Determine the (X, Y) coordinate at the center of the cell enclosing the given text.  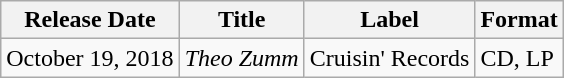
CD, LP (519, 58)
Format (519, 20)
Theo Zumm (242, 58)
Cruisin' Records (390, 58)
Release Date (90, 20)
October 19, 2018 (90, 58)
Title (242, 20)
Label (390, 20)
